Capture the cell that displays the provided text and extract its [X, Y] central coordinate. 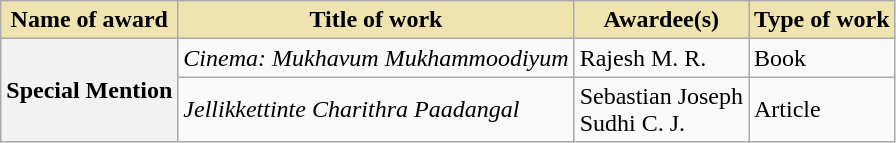
Type of work [822, 20]
Jellikkettinte Charithra Paadangal [376, 110]
Cinema: Mukhavum Mukhammoodiyum [376, 58]
Name of award [90, 20]
Special Mention [90, 90]
Book [822, 58]
Title of work [376, 20]
Rajesh M. R. [661, 58]
Article [822, 110]
Awardee(s) [661, 20]
Sebastian JosephSudhi C. J. [661, 110]
